Capture the cell that displays the provided text and extract its [X, Y] central coordinate. 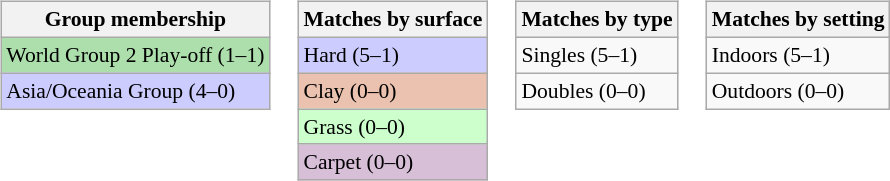
Doubles (0–0) [596, 91]
Indoors (5–1) [798, 55]
Hard (5–1) [394, 55]
World Group 2 Play-off (1–1) [135, 55]
Outdoors (0–0) [798, 91]
Matches by type [596, 20]
Grass (0–0) [394, 127]
Clay (0–0) [394, 91]
Carpet (0–0) [394, 162]
Asia/Oceania Group (4–0) [135, 91]
Group membership [135, 20]
Matches by setting [798, 20]
Singles (5–1) [596, 55]
Matches by surface [394, 20]
